Detect which cell encompasses the target text, then output its [X, Y] center coordinate. 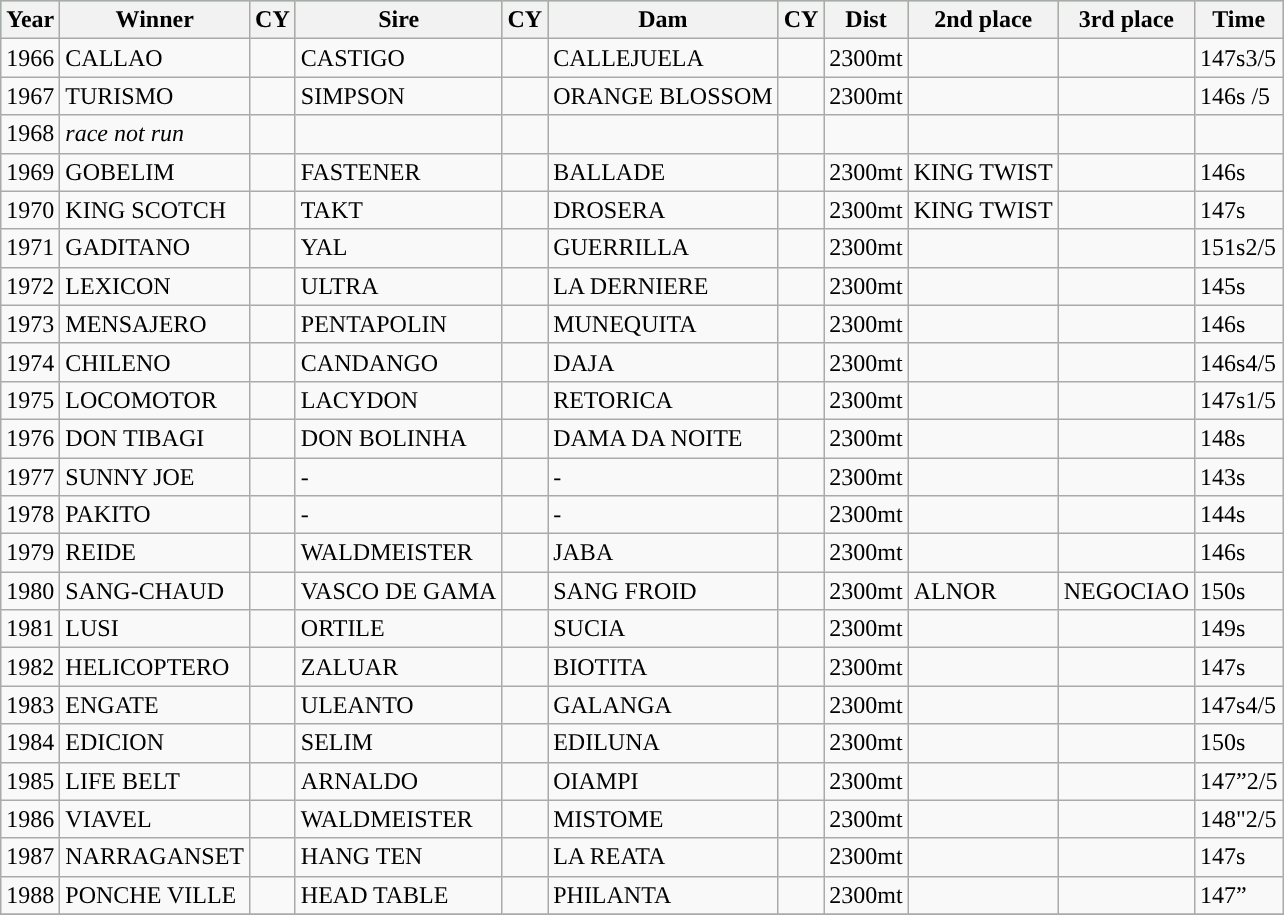
1975 [30, 400]
LACYDON [398, 400]
NARRAGANSET [155, 857]
1976 [30, 438]
RETORICA [663, 400]
LOCOMOTOR [155, 400]
REIDE [155, 553]
1983 [30, 705]
1988 [30, 895]
144s [1239, 515]
SUCIA [663, 629]
Dam [663, 20]
VIAVEL [155, 819]
147” [1239, 895]
148s [1239, 438]
ORANGE BLOSSOM [663, 96]
SUNNY JOE [155, 477]
147s1/5 [1239, 400]
EDILUNA [663, 743]
1969 [30, 172]
ULTRA [398, 286]
KING SCOTCH [155, 210]
CALLEJUELA [663, 58]
149s [1239, 629]
1984 [30, 743]
MUNEQUITA [663, 324]
1970 [30, 210]
1986 [30, 819]
1982 [30, 667]
SANG-CHAUD [155, 591]
1980 [30, 591]
147”2/5 [1239, 781]
HEAD TABLE [398, 895]
PONCHE VILLE [155, 895]
LUSI [155, 629]
DROSERA [663, 210]
147s4/5 [1239, 705]
SELIM [398, 743]
Winner [155, 20]
BIOTITA [663, 667]
ULEANTO [398, 705]
1981 [30, 629]
race not run [155, 134]
ALNOR [983, 591]
Time [1239, 20]
PENTAPOLIN [398, 324]
GOBELIM [155, 172]
151s2/5 [1239, 248]
DON TIBAGI [155, 438]
FASTENER [398, 172]
GUERRILLA [663, 248]
146s4/5 [1239, 362]
Dist [866, 20]
147s3/5 [1239, 58]
CALLAO [155, 58]
3rd place [1126, 20]
MISTOME [663, 819]
GADITANO [155, 248]
1967 [30, 96]
CHILENO [155, 362]
1966 [30, 58]
LA REATA [663, 857]
ARNALDO [398, 781]
146s /5 [1239, 96]
JABA [663, 553]
1974 [30, 362]
1977 [30, 477]
PAKITO [155, 515]
CANDANGO [398, 362]
ZALUAR [398, 667]
HELICOPTERO [155, 667]
DAMA DA NOITE [663, 438]
HANG TEN [398, 857]
ORTILE [398, 629]
DON BOLINHA [398, 438]
Sire [398, 20]
MENSAJERO [155, 324]
ENGATE [155, 705]
YAL [398, 248]
SIMPSON [398, 96]
145s [1239, 286]
1971 [30, 248]
LIFE BELT [155, 781]
143s [1239, 477]
1972 [30, 286]
1987 [30, 857]
PHILANTA [663, 895]
EDICION [155, 743]
1973 [30, 324]
2nd place [983, 20]
SANG FROID [663, 591]
Year [30, 20]
CASTIGO [398, 58]
148"2/5 [1239, 819]
OIAMPI [663, 781]
1978 [30, 515]
1979 [30, 553]
NEGOCIAO [1126, 591]
BALLADE [663, 172]
LEXICON [155, 286]
VASCO DE GAMA [398, 591]
DAJA [663, 362]
TURISMO [155, 96]
LA DERNIERE [663, 286]
1968 [30, 134]
TAKT [398, 210]
GALANGA [663, 705]
1985 [30, 781]
